Detect which cell encompasses the target text, then output its [x, y] center coordinate. 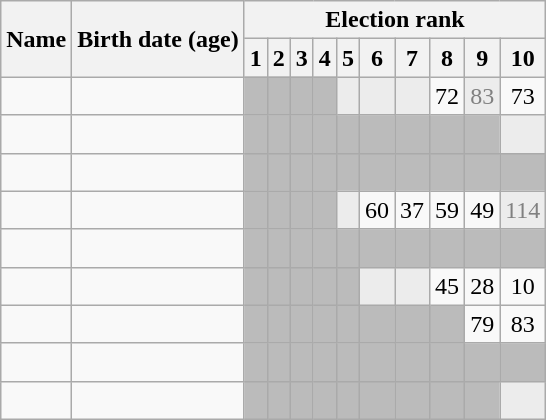
45 [448, 286]
37 [412, 210]
60 [376, 210]
49 [482, 210]
4 [324, 58]
114 [523, 210]
1 [256, 58]
7 [412, 58]
Birth date (age) [158, 39]
5 [348, 58]
6 [376, 58]
28 [482, 286]
2 [278, 58]
8 [448, 58]
79 [482, 324]
3 [302, 58]
Election rank [395, 20]
73 [523, 96]
9 [482, 58]
72 [448, 96]
Name [36, 39]
59 [448, 210]
